Pinpoint the cell where the given text exists, returning its [x, y] midpoint coordinate. 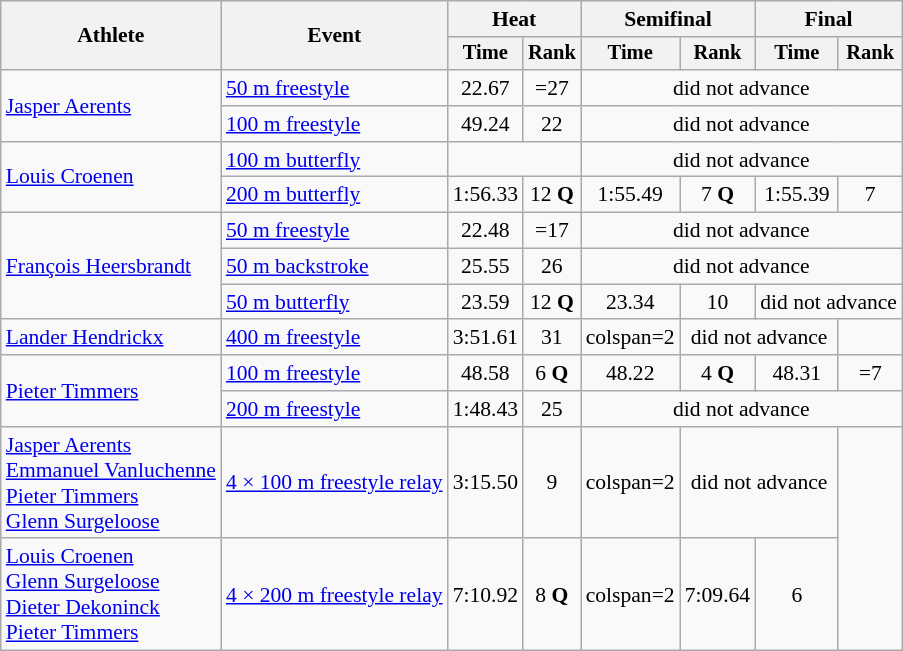
=7 [870, 373]
50 m backstroke [334, 267]
7 [870, 195]
1:56.33 [486, 195]
7:09.64 [718, 595]
26 [552, 267]
100 m butterfly [334, 160]
31 [552, 338]
4 Q [718, 373]
1:55.39 [796, 195]
7 Q [718, 195]
Jasper AerentsEmmanuel VanluchennePieter TimmersGlenn Surgeloose [111, 483]
Heat [514, 19]
Semifinal [668, 19]
1:55.49 [630, 195]
7:10.92 [486, 595]
Athlete [111, 36]
200 m freestyle [334, 409]
Louis CroenenGlenn SurgelooseDieter DekoninckPieter Timmers [111, 595]
25 [552, 409]
48.58 [486, 373]
22.48 [486, 231]
48.22 [630, 373]
Final [828, 19]
8 Q [552, 595]
=17 [552, 231]
1:48.43 [486, 409]
400 m freestyle [334, 338]
3:51.61 [486, 338]
23.59 [486, 302]
10 [718, 302]
200 m butterfly [334, 195]
François Heersbrandt [111, 266]
Jasper Aerents [111, 106]
4 × 200 m freestyle relay [334, 595]
4 × 100 m freestyle relay [334, 483]
22 [552, 124]
49.24 [486, 124]
9 [552, 483]
48.31 [796, 373]
6 Q [552, 373]
=27 [552, 88]
Lander Hendrickx [111, 338]
6 [796, 595]
Event [334, 36]
23.34 [630, 302]
Pieter Timmers [111, 390]
3:15.50 [486, 483]
25.55 [486, 267]
50 m butterfly [334, 302]
22.67 [486, 88]
Louis Croenen [111, 178]
